Provide the (x, y) coordinate of the cell's center where the given text is located.  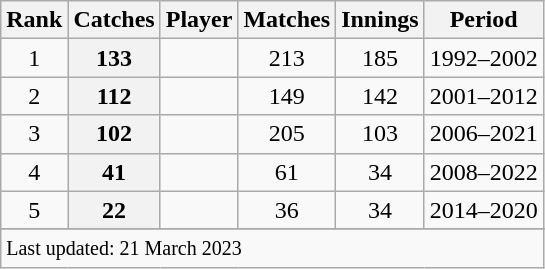
3 (34, 134)
Innings (380, 20)
112 (114, 96)
205 (287, 134)
Last updated: 21 March 2023 (272, 248)
2001–2012 (484, 96)
2006–2021 (484, 134)
Catches (114, 20)
5 (34, 210)
2014–2020 (484, 210)
1992–2002 (484, 58)
Matches (287, 20)
213 (287, 58)
4 (34, 172)
103 (380, 134)
1 (34, 58)
149 (287, 96)
Period (484, 20)
41 (114, 172)
Player (199, 20)
Rank (34, 20)
61 (287, 172)
185 (380, 58)
142 (380, 96)
133 (114, 58)
2008–2022 (484, 172)
36 (287, 210)
2 (34, 96)
102 (114, 134)
22 (114, 210)
